For the text-containing cell, return its midpoint in [x, y] coordinate format. 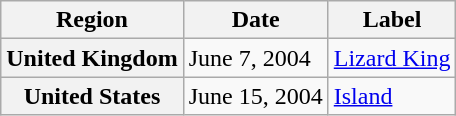
Region [92, 20]
Date [256, 20]
Label [392, 20]
June 15, 2004 [256, 96]
United Kingdom [92, 58]
Lizard King [392, 58]
Island [392, 96]
June 7, 2004 [256, 58]
United States [92, 96]
